Find where the given text appears and provide that cell's center as (X, Y) coordinate. 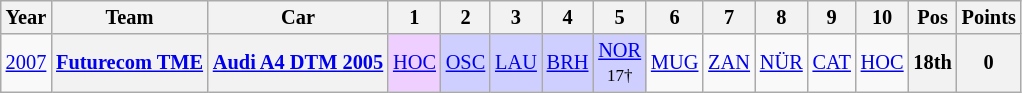
0 (989, 63)
Pos (932, 17)
4 (568, 17)
10 (882, 17)
Futurecom TME (130, 63)
2007 (26, 63)
Points (989, 17)
5 (620, 17)
2 (466, 17)
6 (674, 17)
8 (782, 17)
ZAN (729, 63)
18th (932, 63)
NÜR (782, 63)
9 (832, 17)
NOR17† (620, 63)
Team (130, 17)
OSC (466, 63)
CAT (832, 63)
1 (414, 17)
3 (516, 17)
MUG (674, 63)
BRH (568, 63)
Year (26, 17)
LAU (516, 63)
Car (298, 17)
Audi A4 DTM 2005 (298, 63)
7 (729, 17)
